Return the [x, y] coordinate for the center point of the cell that contains the specified text.  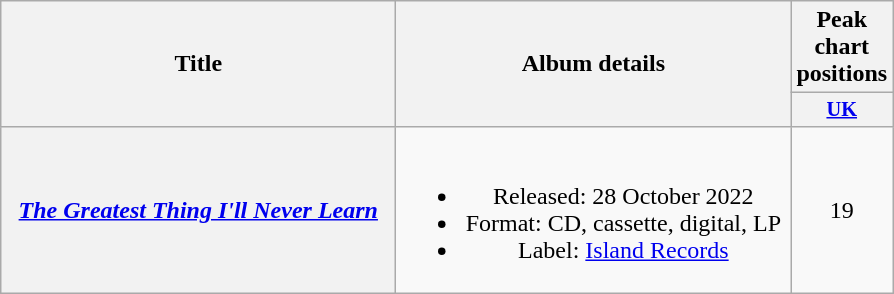
Title [198, 64]
19 [842, 210]
Peak chartpositions [842, 47]
The Greatest Thing I'll Never Learn [198, 210]
Released: 28 October 2022Format: CD, cassette, digital, LPLabel: Island Records [594, 210]
UK [842, 110]
Album details [594, 64]
